From the cell containing the given text, extract its center point as [X, Y] coordinate. 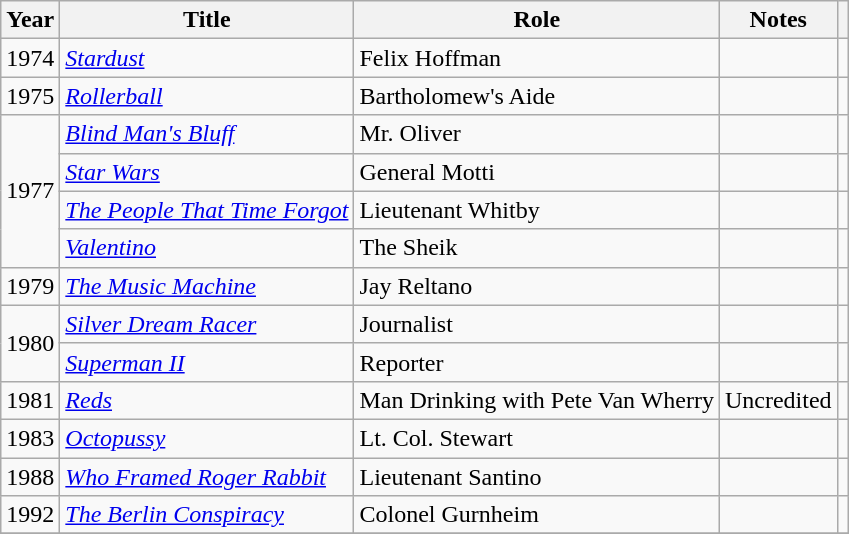
Blind Man's Bluff [207, 134]
Notes [778, 20]
1988 [30, 477]
1974 [30, 58]
Octopussy [207, 438]
Bartholomew's Aide [536, 96]
Lieutenant Santino [536, 477]
1977 [30, 191]
Man Drinking with Pete Van Wherry [536, 400]
1983 [30, 438]
Star Wars [207, 172]
Lieutenant Whitby [536, 210]
The Sheik [536, 248]
Stardust [207, 58]
Valentino [207, 248]
1979 [30, 286]
Lt. Col. Stewart [536, 438]
The Berlin Conspiracy [207, 515]
Year [30, 20]
The People That Time Forgot [207, 210]
Who Framed Roger Rabbit [207, 477]
1975 [30, 96]
The Music Machine [207, 286]
Silver Dream Racer [207, 324]
Rollerball [207, 96]
1981 [30, 400]
1980 [30, 343]
General Motti [536, 172]
1992 [30, 515]
Reporter [536, 362]
Uncredited [778, 400]
Title [207, 20]
Jay Reltano [536, 286]
Journalist [536, 324]
Colonel Gurnheim [536, 515]
Mr. Oliver [536, 134]
Role [536, 20]
Felix Hoffman [536, 58]
Superman II [207, 362]
Reds [207, 400]
